Provide the [X, Y] coordinate of the cell's center where the given text is located.  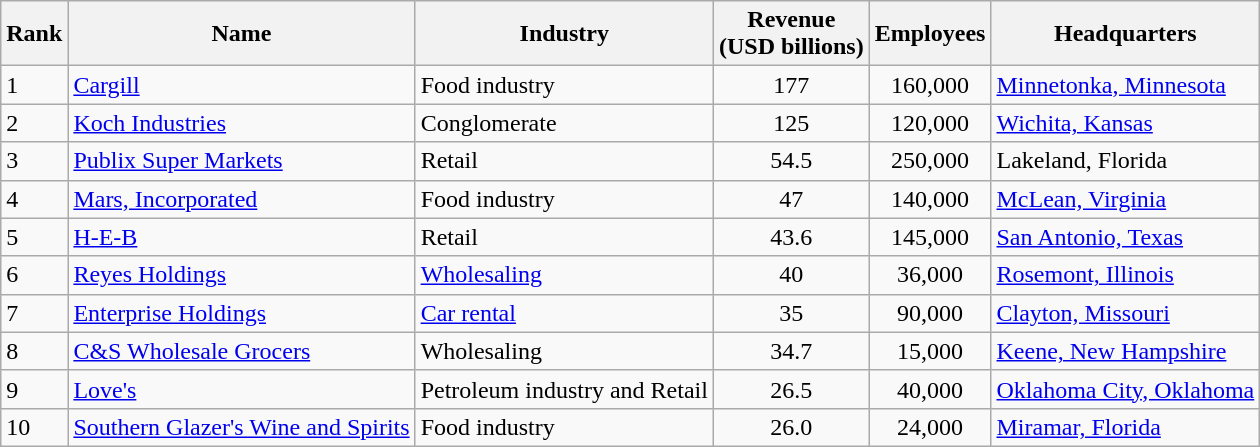
Car rental [564, 313]
177 [791, 85]
35 [791, 313]
C&S Wholesale Grocers [242, 351]
125 [791, 123]
9 [34, 389]
Mars, Incorporated [242, 199]
160,000 [930, 85]
Petroleum industry and Retail [564, 389]
10 [34, 427]
90,000 [930, 313]
4 [34, 199]
36,000 [930, 275]
Enterprise Holdings [242, 313]
26.0 [791, 427]
250,000 [930, 161]
120,000 [930, 123]
3 [34, 161]
Cargill [242, 85]
Koch Industries [242, 123]
Conglomerate [564, 123]
6 [34, 275]
Miramar, Florida [1126, 427]
7 [34, 313]
Keene, New Hampshire [1126, 351]
40 [791, 275]
Southern Glazer's Wine and Spirits [242, 427]
24,000 [930, 427]
H-E-B [242, 237]
15,000 [930, 351]
145,000 [930, 237]
Reyes Holdings [242, 275]
1 [34, 85]
Employees [930, 34]
Minnetonka, Minnesota [1126, 85]
5 [34, 237]
Publix Super Markets [242, 161]
Rank [34, 34]
8 [34, 351]
Lakeland, Florida [1126, 161]
140,000 [930, 199]
Wichita, Kansas [1126, 123]
Revenue (USD billions) [791, 34]
San Antonio, Texas [1126, 237]
Oklahoma City, Oklahoma [1126, 389]
43.6 [791, 237]
Love's [242, 389]
Headquarters [1126, 34]
40,000 [930, 389]
47 [791, 199]
Rosemont, Illinois [1126, 275]
54.5 [791, 161]
Clayton, Missouri [1126, 313]
2 [34, 123]
26.5 [791, 389]
Name [242, 34]
McLean, Virginia [1126, 199]
34.7 [791, 351]
Industry [564, 34]
